Search for the cell housing the specified text and yield its (X, Y) center coordinate. 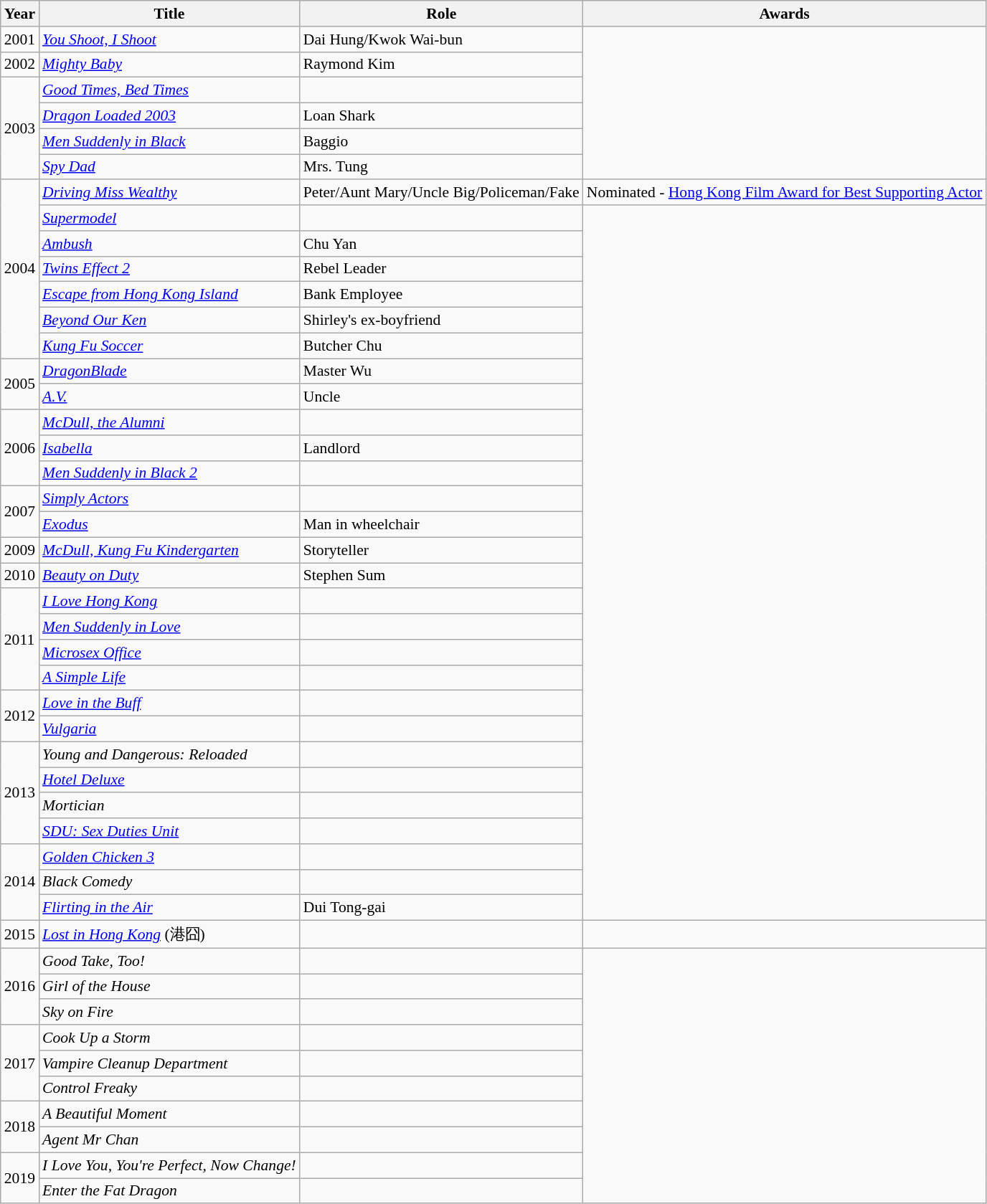
A Beautiful Moment (169, 1114)
Baggio (442, 141)
Kung Fu Soccer (169, 346)
2006 (20, 447)
Ambush (169, 244)
Vampire Cleanup Department (169, 1063)
Awards (785, 14)
Master Wu (442, 371)
2015 (20, 935)
2013 (20, 792)
Beyond Our Ken (169, 321)
You Shoot, I Shoot (169, 39)
2012 (20, 716)
Spy Dad (169, 167)
I Love Hong Kong (169, 602)
Uncle (442, 397)
Sky on Fire (169, 1013)
2019 (20, 1177)
Control Freaky (169, 1089)
Hotel Deluxe (169, 780)
Black Comedy (169, 882)
Agent Mr Chan (169, 1140)
Exodus (169, 525)
2009 (20, 550)
Stephen Sum (442, 576)
Butcher Chu (442, 346)
Simply Actors (169, 499)
Nominated - Hong Kong Film Award for Best Supporting Actor (785, 193)
2010 (20, 576)
Flirting in the Air (169, 908)
Driving Miss Wealthy (169, 193)
Men Suddenly in Love (169, 627)
Raymond Kim (442, 65)
Dragon Loaded 2003 (169, 116)
Cook Up a Storm (169, 1038)
Dai Hung/Kwok Wai-bun (442, 39)
Supermodel (169, 218)
Role (442, 14)
A.V. (169, 397)
Lost in Hong Kong (港囧) (169, 935)
2011 (20, 640)
I Love You, You're Perfect, Now Change! (169, 1165)
Bank Employee (442, 295)
Twins Effect 2 (169, 269)
2016 (20, 987)
Rebel Leader (442, 269)
McDull, the Alumni (169, 422)
2002 (20, 65)
2014 (20, 882)
Men Suddenly in Black 2 (169, 473)
A Simple Life (169, 678)
Mrs. Tung (442, 167)
Chu Yan (442, 244)
Title (169, 14)
Microsex Office (169, 653)
Girl of the House (169, 987)
2007 (20, 512)
Enter the Fat Dragon (169, 1191)
Golden Chicken 3 (169, 857)
Mortician (169, 806)
Loan Shark (442, 116)
Love in the Buff (169, 703)
Men Suddenly in Black (169, 141)
Young and Dangerous: Reloaded (169, 754)
Beauty on Duty (169, 576)
Good Take, Too! (169, 961)
Man in wheelchair (442, 525)
McDull, Kung Fu Kindergarten (169, 550)
SDU: Sex Duties Unit (169, 831)
DragonBlade (169, 371)
2005 (20, 384)
Peter/Aunt Mary/Uncle Big/Policeman/Fake (442, 193)
2018 (20, 1127)
Good Times, Bed Times (169, 90)
2004 (20, 270)
Landlord (442, 448)
Storyteller (442, 550)
Isabella (169, 448)
Dui Tong-gai (442, 908)
2003 (20, 128)
Shirley's ex-boyfriend (442, 321)
Vulgaria (169, 729)
2017 (20, 1063)
Escape from Hong Kong Island (169, 295)
Mighty Baby (169, 65)
Year (20, 14)
2001 (20, 39)
